Search for the cell housing the specified text and yield its (X, Y) center coordinate. 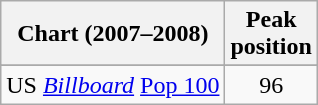
US Billboard Pop 100 (113, 85)
Chart (2007–2008) (113, 34)
Peakposition (271, 34)
96 (271, 85)
